Find where the given text appears and provide that cell's center as (x, y) coordinate. 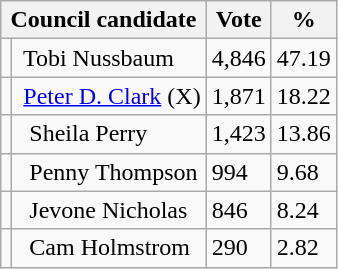
Penny Thompson (109, 172)
290 (238, 248)
Vote (238, 20)
1,423 (238, 134)
2.82 (304, 248)
Sheila Perry (109, 134)
994 (238, 172)
8.24 (304, 210)
9.68 (304, 172)
Cam Holmstrom (109, 248)
4,846 (238, 58)
Council candidate (104, 20)
47.19 (304, 58)
Tobi Nussbaum (109, 58)
Jevone Nicholas (109, 210)
18.22 (304, 96)
Peter D. Clark (X) (109, 96)
% (304, 20)
1,871 (238, 96)
846 (238, 210)
13.86 (304, 134)
